Capture the cell that displays the provided text and extract its [X, Y] central coordinate. 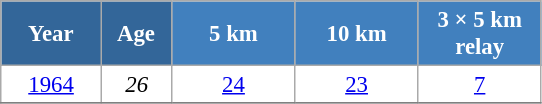
23 [356, 85]
7 [480, 85]
24 [234, 85]
5 km [234, 34]
26 [136, 85]
10 km [356, 34]
Year [52, 34]
3 × 5 km relay [480, 34]
Age [136, 34]
1964 [52, 85]
